Return the [x, y] coordinate for the center point of the cell that contains the specified text.  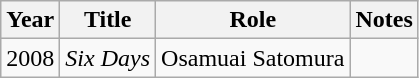
Role [253, 20]
2008 [30, 58]
Title [108, 20]
Notes [384, 20]
Osamuai Satomura [253, 58]
Year [30, 20]
Six Days [108, 58]
